Pinpoint the cell where the given text exists, returning its (X, Y) midpoint coordinate. 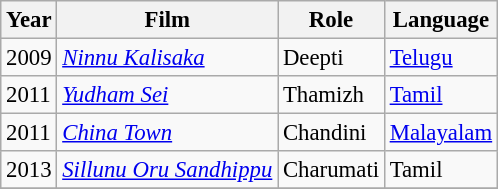
Year (29, 20)
2009 (29, 58)
2013 (29, 170)
Film (168, 20)
Charumati (332, 170)
Thamizh (332, 95)
Sillunu Oru Sandhippu (168, 170)
Malayalam (440, 133)
Yudham Sei (168, 95)
China Town (168, 133)
Role (332, 20)
Deepti (332, 58)
Language (440, 20)
Chandini (332, 133)
Ninnu Kalisaka (168, 58)
Telugu (440, 58)
